Locate the cell with the specified text and output its (X, Y) center coordinate. 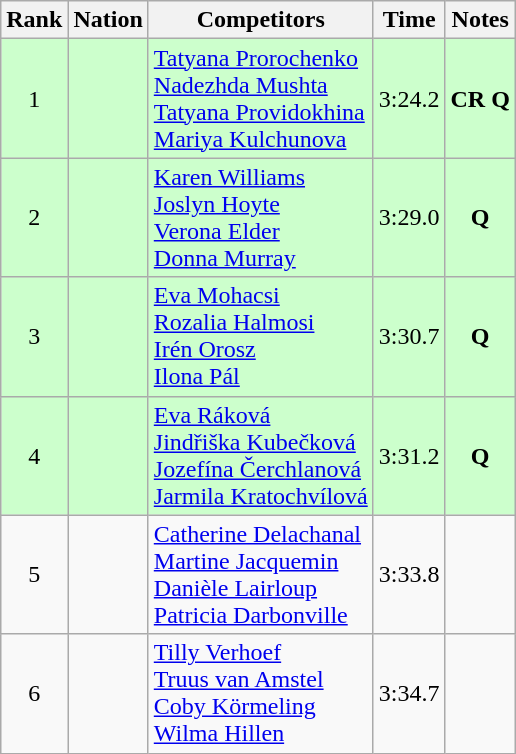
3:29.0 (409, 218)
3:31.2 (409, 456)
4 (34, 456)
Catherine DelachanalMartine JacqueminDanièle LairloupPatricia Darbonville (260, 574)
6 (34, 694)
Time (409, 20)
Tatyana ProrochenkoNadezhda MushtaTatyana ProvidokhinaMariya Kulchunova (260, 98)
Eva RákováJindřiška KubečkováJozefína ČerchlanováJarmila Kratochvílová (260, 456)
3:30.7 (409, 336)
Eva MohacsiRozalia HalmosiIrén OroszIlona Pál (260, 336)
CR Q (480, 98)
Competitors (260, 20)
1 (34, 98)
3:33.8 (409, 574)
2 (34, 218)
Nation (108, 20)
Rank (34, 20)
Tilly VerhoefTruus van AmstelCoby KörmelingWilma Hillen (260, 694)
3:34.7 (409, 694)
3:24.2 (409, 98)
Notes (480, 20)
3 (34, 336)
5 (34, 574)
Karen WilliamsJoslyn HoyteVerona ElderDonna Murray (260, 218)
